From the cell containing the given text, extract its center point as [X, Y] coordinate. 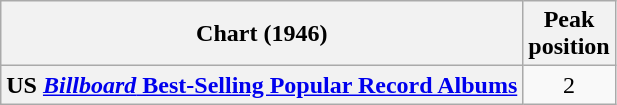
2 [569, 85]
Chart (1946) [262, 34]
Peakposition [569, 34]
US Billboard Best-Selling Popular Record Albums [262, 85]
